Return the [X, Y] coordinate for the center point of the cell that contains the specified text.  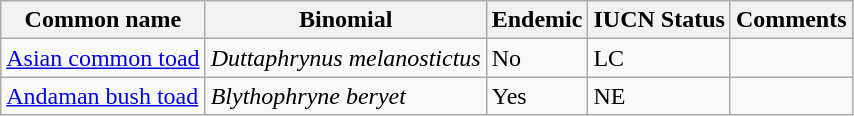
Endemic [537, 20]
Blythophryne beryet [346, 96]
Comments [791, 20]
Andaman bush toad [103, 96]
NE [659, 96]
Common name [103, 20]
Yes [537, 96]
Duttaphrynus melanostictus [346, 58]
IUCN Status [659, 20]
Binomial [346, 20]
Asian common toad [103, 58]
LC [659, 58]
No [537, 58]
